Identify which cell holds the provided text, then report its [X, Y] central coordinate. 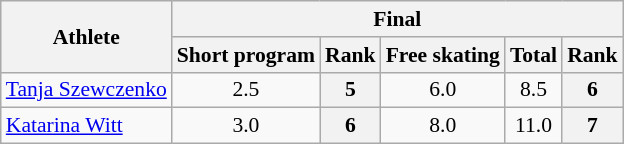
Short program [246, 55]
Tanja Szewczenko [86, 90]
7 [592, 126]
8.0 [443, 126]
Athlete [86, 36]
Total [534, 55]
Katarina Witt [86, 126]
6.0 [443, 90]
3.0 [246, 126]
Free skating [443, 55]
11.0 [534, 126]
Final [398, 19]
2.5 [246, 90]
8.5 [534, 90]
5 [350, 90]
